Scan for the cell matching the given text and deliver its [x, y] coordinate at center. 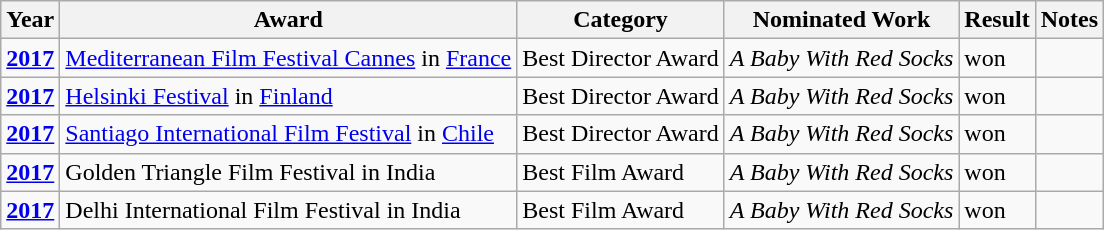
Notes [1069, 20]
Category [620, 20]
Golden Triangle Film Festival in India [288, 172]
Mediterranean Film Festival Cannes in France [288, 58]
Result [997, 20]
Helsinki Festival in Finland [288, 96]
Delhi International Film Festival in India [288, 210]
Year [30, 20]
Santiago International Film Festival in Chile [288, 134]
Nominated Work [842, 20]
Award [288, 20]
